Identify which cell holds the provided text, then report its [X, Y] central coordinate. 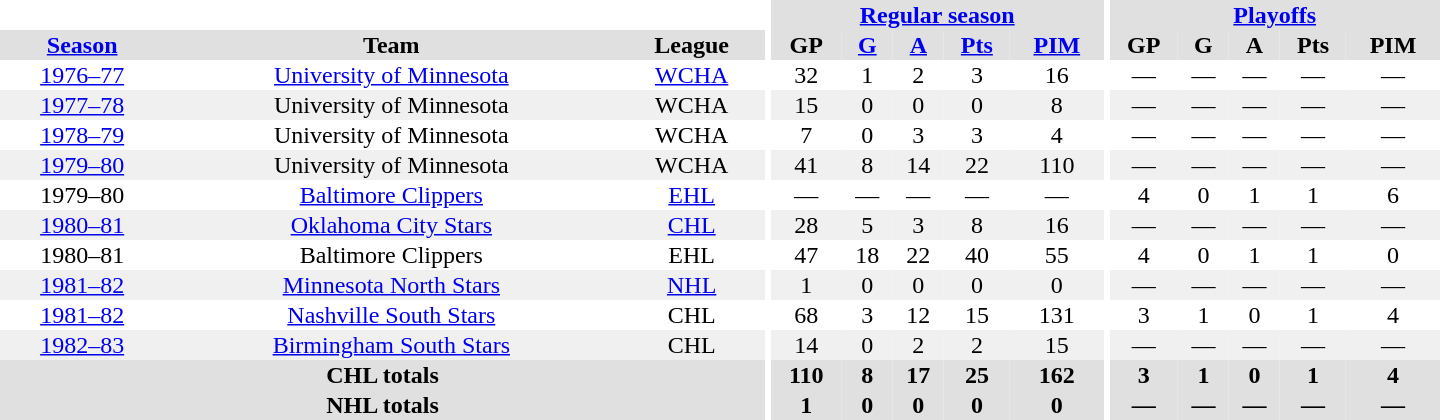
25 [977, 375]
18 [868, 255]
NHL totals [382, 405]
41 [806, 165]
6 [1393, 195]
17 [918, 375]
7 [806, 135]
Team [391, 45]
28 [806, 225]
1977–78 [82, 105]
Regular season [938, 15]
1982–83 [82, 345]
Oklahoma City Stars [391, 225]
47 [806, 255]
12 [918, 315]
32 [806, 75]
League [692, 45]
Playoffs [1274, 15]
Nashville South Stars [391, 315]
CHL totals [382, 375]
5 [868, 225]
55 [1057, 255]
1978–79 [82, 135]
162 [1057, 375]
Birmingham South Stars [391, 345]
Season [82, 45]
40 [977, 255]
Minnesota North Stars [391, 285]
68 [806, 315]
1976–77 [82, 75]
131 [1057, 315]
NHL [692, 285]
